From the cell containing the given text, extract its center point as [x, y] coordinate. 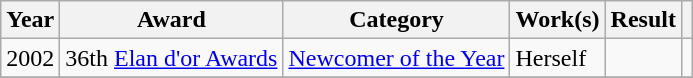
2002 [30, 58]
Herself [558, 58]
Year [30, 20]
Work(s) [558, 20]
36th Elan d'or Awards [172, 58]
Category [396, 20]
Award [172, 20]
Newcomer of the Year [396, 58]
Result [643, 20]
